Provide the [x, y] coordinate of the cell's center where the given text is located.  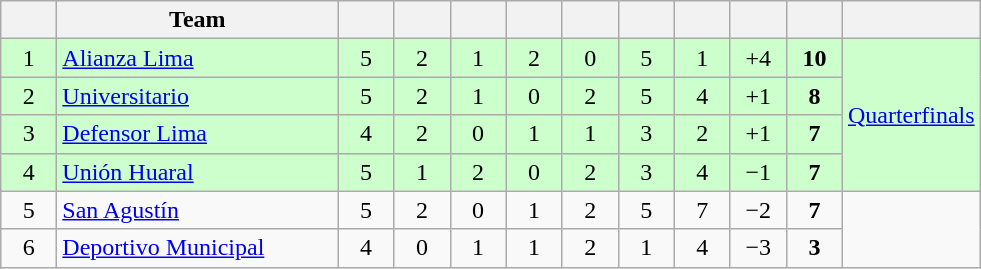
8 [814, 96]
Team [198, 20]
Unión Huaral [198, 172]
+4 [758, 58]
San Agustín [198, 210]
−2 [758, 210]
Quarterfinals [911, 115]
−1 [758, 172]
Universitario [198, 96]
Alianza Lima [198, 58]
6 [29, 248]
−3 [758, 248]
10 [814, 58]
Deportivo Municipal [198, 248]
Defensor Lima [198, 134]
